Detect which cell encompasses the target text, then output its [X, Y] center coordinate. 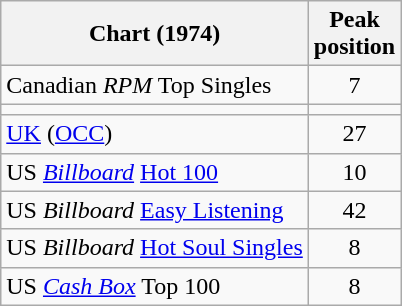
27 [354, 134]
US Cash Box Top 100 [155, 286]
Canadian RPM Top Singles [155, 85]
US Billboard Hot 100 [155, 172]
Peakposition [354, 34]
US Billboard Easy Listening [155, 210]
US Billboard Hot Soul Singles [155, 248]
10 [354, 172]
UK (OCC) [155, 134]
Chart (1974) [155, 34]
42 [354, 210]
7 [354, 85]
